Output the [x, y] coordinate of the center of the cell containing the given text.  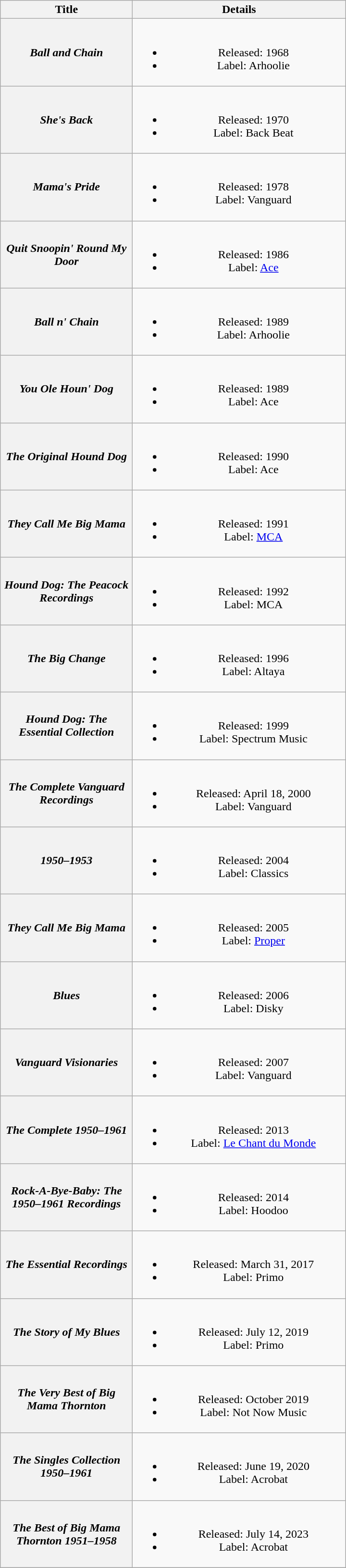
Hound Dog: The Essential Collection [66, 726]
Released: 1991Label: MCA [239, 524]
Released: 2005Label: Proper [239, 928]
Released: July 14, 2023Label: Acrobat [239, 1534]
Released: 1996Label: Altaya [239, 658]
Released: 1970Label: Back Beat [239, 120]
The Essential Recordings [66, 1265]
Released: 1968Label: Arhoolie [239, 52]
Ball n' Chain [66, 322]
Details [239, 10]
Rock-A-Bye-Baby: The 1950–1961 Recordings [66, 1197]
Title [66, 10]
Released: June 19, 2020Label: Acrobat [239, 1467]
1950–1953 [66, 861]
Released: 2007Label: Vanguard [239, 1063]
She's Back [66, 120]
You Ole Houn' Dog [66, 389]
The Best of Big Mama Thornton 1951–1958 [66, 1534]
Released: 2014Label: Hoodoo [239, 1197]
Released: October 2019Label: Not Now Music [239, 1399]
Released: July 12, 2019Label: Primo [239, 1332]
Released: 1990Label: Ace [239, 456]
Released: 1989Label: Arhoolie [239, 322]
Released: 1999Label: Spectrum Music [239, 726]
The Complete 1950–1961 [66, 1130]
Released: 1978Label: Vanguard [239, 187]
Released: April 18, 2000Label: Vanguard [239, 793]
Hound Dog: The Peacock Recordings [66, 591]
Released: 1986Label: Ace [239, 254]
The Very Best of Big Mama Thornton [66, 1399]
Released: 1992Label: MCA [239, 591]
Released: 2013Label: Le Chant du Monde [239, 1130]
Released: March 31, 2017Label: Primo [239, 1265]
The Original Hound Dog [66, 456]
The Story of My Blues [66, 1332]
Blues [66, 995]
Mama's Pride [66, 187]
Released: 1989Label: Ace [239, 389]
Vanguard Visionaries [66, 1063]
Quit Snoopin' Round My Door [66, 254]
Ball and Chain [66, 52]
The Singles Collection 1950–1961 [66, 1467]
Released: 2004Label: Classics [239, 861]
The Complete Vanguard Recordings [66, 793]
The Big Change [66, 658]
Released: 2006Label: Disky [239, 995]
